For the text-containing cell, return its midpoint in (x, y) coordinate format. 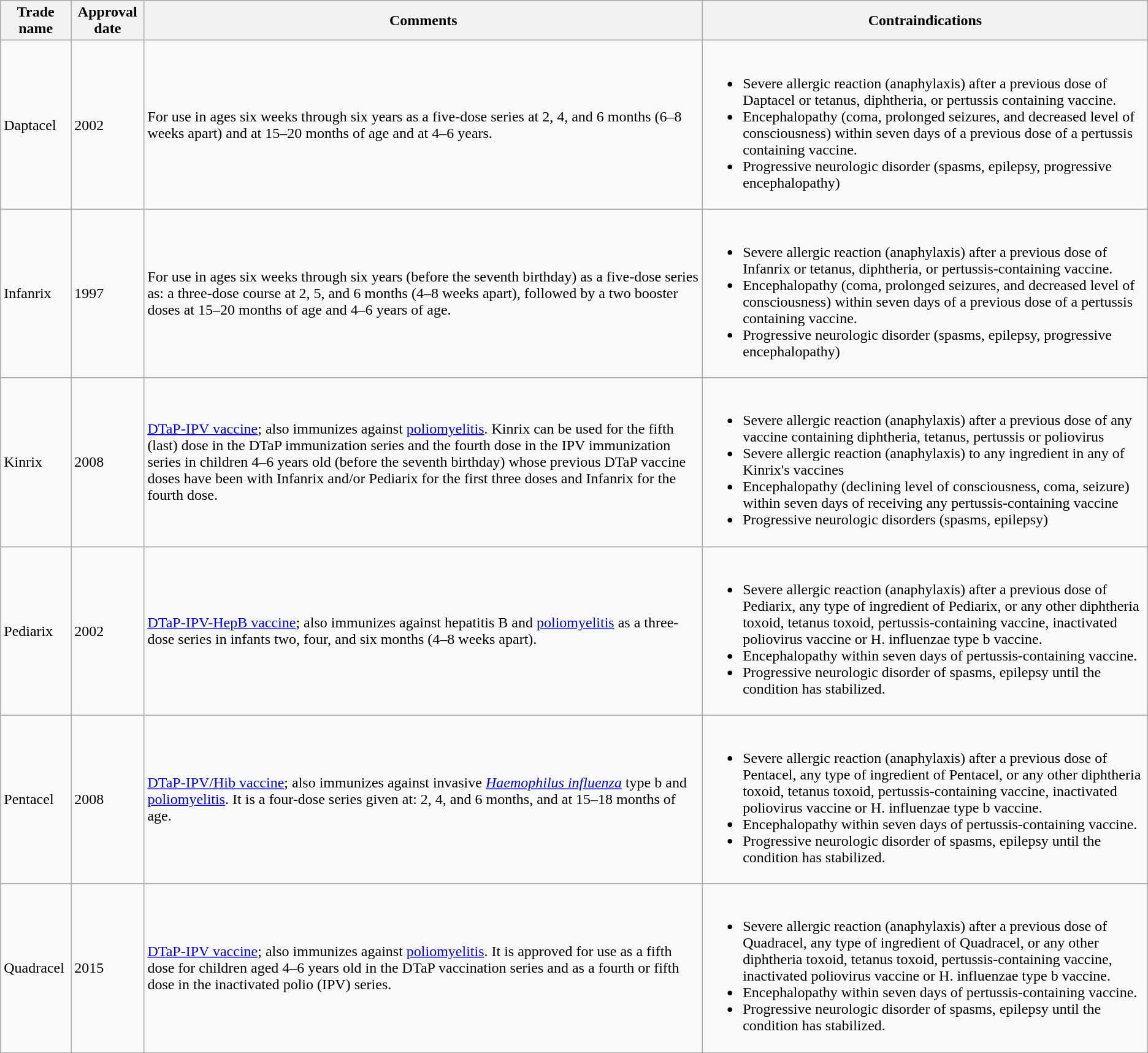
Pentacel (36, 800)
Quadracel (36, 968)
Approval date (108, 21)
Daptacel (36, 125)
1997 (108, 293)
Pediarix (36, 630)
Comments (423, 21)
Trade name (36, 21)
2015 (108, 968)
Kinrix (36, 462)
Infanrix (36, 293)
Contraindications (925, 21)
